Scan for the cell matching the given text and deliver its (X, Y) coordinate at center. 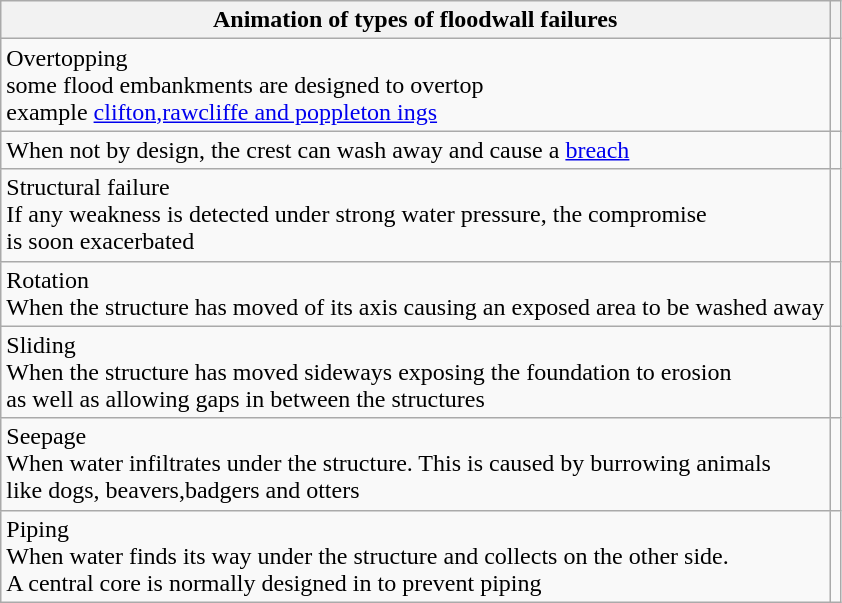
When not by design, the crest can wash away and cause a breach (416, 150)
SlidingWhen the structure has moved sideways exposing the foundation to erosionas well as allowing gaps in between the structures (416, 372)
Structural failureIf any weakness is detected under strong water pressure, the compromiseis soon exacerbated (416, 215)
Overtoppingsome flood embankments are designed to overtopexample clifton,rawcliffe and poppleton ings (416, 85)
RotationWhen the structure has moved of its axis causing an exposed area to be washed away (416, 294)
Animation of types of floodwall failures (416, 20)
SeepageWhen water infiltrates under the structure. This is caused by burrowing animalslike dogs, beavers,badgers and otters (416, 464)
PipingWhen water finds its way under the structure and collects on the other side.A central core is normally designed in to prevent piping (416, 556)
